Determine the [X, Y] coordinate at the center of the cell enclosing the given text.  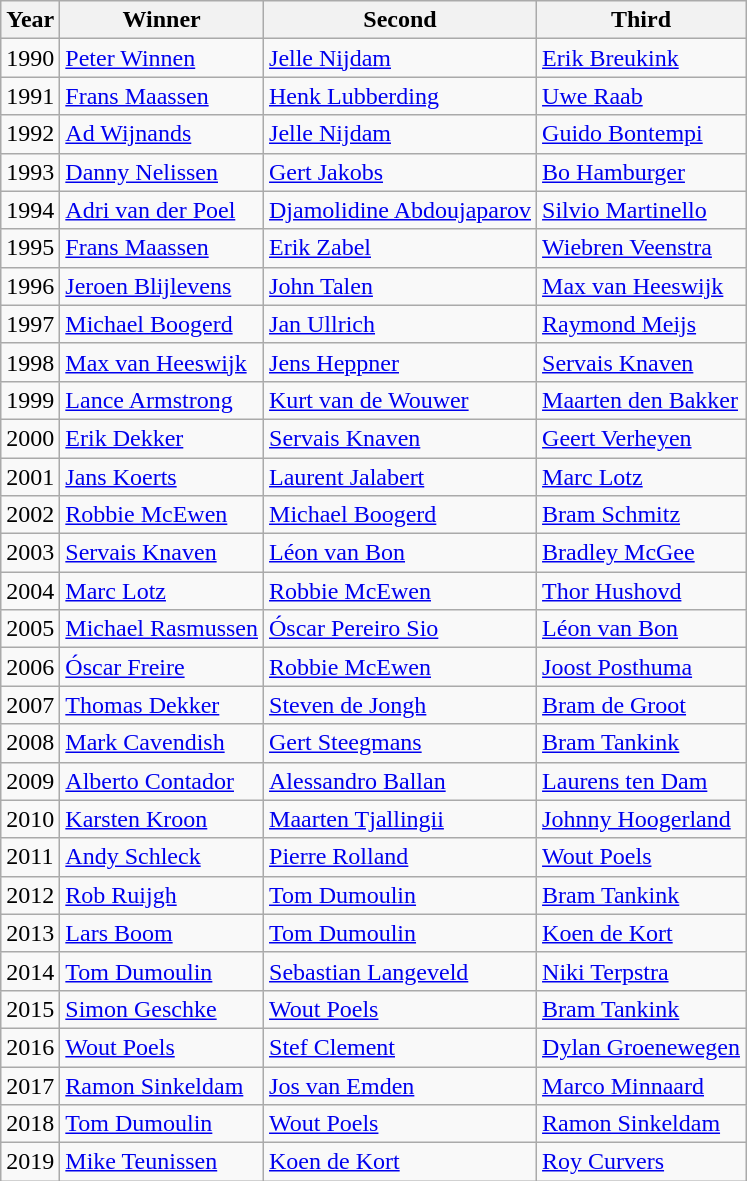
2001 [30, 477]
2003 [30, 553]
Marco Minnaard [642, 1085]
2002 [30, 515]
2013 [30, 933]
Erik Breukink [642, 58]
2009 [30, 781]
1991 [30, 96]
Andy Schleck [162, 857]
Bram Schmitz [642, 515]
2014 [30, 971]
Roy Curvers [642, 1162]
Jos van Emden [400, 1085]
Steven de Jongh [400, 705]
Alberto Contador [162, 781]
2004 [30, 591]
2018 [30, 1124]
Óscar Freire [162, 667]
Peter Winnen [162, 58]
2006 [30, 667]
1992 [30, 134]
Uwe Raab [642, 96]
Laurent Jalabert [400, 477]
Gert Steegmans [400, 743]
Alessandro Ballan [400, 781]
1997 [30, 324]
2019 [30, 1162]
2000 [30, 438]
Jan Ullrich [400, 324]
Djamolidine Abdoujaparov [400, 210]
Johnny Hoogerland [642, 819]
2012 [30, 895]
Maarten Tjallingii [400, 819]
John Talen [400, 286]
Laurens ten Dam [642, 781]
Henk Lubberding [400, 96]
Year [30, 20]
Dylan Groenewegen [642, 1047]
1996 [30, 286]
Third [642, 20]
Simon Geschke [162, 1009]
1990 [30, 58]
2008 [30, 743]
2005 [30, 629]
2007 [30, 705]
Jens Heppner [400, 362]
Thor Hushovd [642, 591]
Niki Terpstra [642, 971]
Erik Zabel [400, 248]
Mike Teunissen [162, 1162]
Sebastian Langeveld [400, 971]
2015 [30, 1009]
Thomas Dekker [162, 705]
Jans Koerts [162, 477]
Geert Verheyen [642, 438]
Stef Clement [400, 1047]
Bradley McGee [642, 553]
1998 [30, 362]
2017 [30, 1085]
Second [400, 20]
Bo Hamburger [642, 172]
Danny Nelissen [162, 172]
Karsten Kroon [162, 819]
Erik Dekker [162, 438]
2011 [30, 857]
Kurt van de Wouwer [400, 400]
Rob Ruijgh [162, 895]
Guido Bontempi [642, 134]
2010 [30, 819]
Adri van der Poel [162, 210]
Michael Rasmussen [162, 629]
1994 [30, 210]
Maarten den Bakker [642, 400]
1999 [30, 400]
Silvio Martinello [642, 210]
1993 [30, 172]
Lance Armstrong [162, 400]
1995 [30, 248]
Joost Posthuma [642, 667]
Pierre Rolland [400, 857]
Raymond Meijs [642, 324]
Jeroen Blijlevens [162, 286]
Ad Wijnands [162, 134]
Mark Cavendish [162, 743]
Lars Boom [162, 933]
2016 [30, 1047]
Wiebren Veenstra [642, 248]
Winner [162, 20]
Óscar Pereiro Sio [400, 629]
Gert Jakobs [400, 172]
Bram de Groot [642, 705]
